Output the [x, y] coordinate of the center of the cell containing the given text.  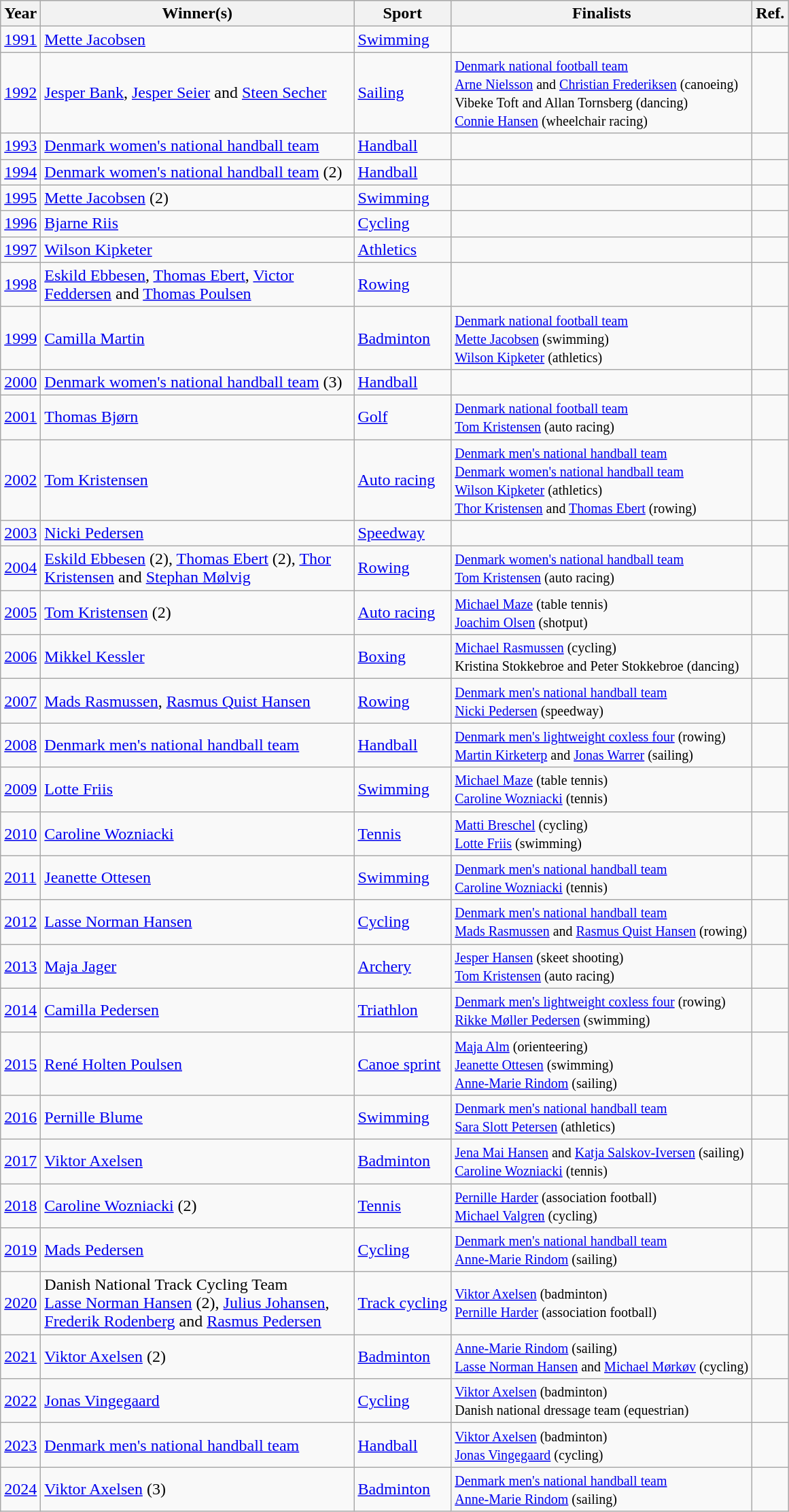
2015 [20, 1063]
2016 [20, 1117]
2020 [20, 1303]
2000 [20, 382]
Speedway [402, 533]
René Holten Poulsen [197, 1063]
Viktor Axelsen (badminton) Jonas Vingegaard (cycling) [602, 1445]
Boxing [402, 656]
Viktor Axelsen [197, 1161]
Denmark men's national handball team Anne-Marie Rindom (sailing) [602, 1250]
Nicki Pedersen [197, 533]
Denmark men's national handball team Caroline Wozniacki (tennis) [602, 878]
1992 [20, 92]
Winner(s) [197, 14]
2023 [20, 1445]
Jesper Bank, Jesper Seier and Steen Secher [197, 92]
Archery [402, 966]
Track cycling [402, 1303]
Triathlon [402, 1010]
Pernille Harder (association football) Michael Valgren (cycling) [602, 1206]
1995 [20, 198]
Wilson Kipketer [197, 249]
Denmark men's lightweight coxless four (rowing) Rikke Møller Pedersen (swimming) [602, 1010]
2019 [20, 1250]
2009 [20, 790]
Sport [402, 14]
Thomas Bjørn [197, 417]
2021 [20, 1356]
Caroline Wozniacki (2) [197, 1206]
Denmark men's national handball team Nicki Pedersen (speedway) [602, 701]
2003 [20, 533]
Tom Kristensen [197, 480]
2012 [20, 921]
Anne-Marie Rindom (sailing) Lasse Norman Hansen and Michael Mørkøv (cycling) [602, 1356]
Michael Maze (table tennis) Joachim Olsen (shotput) [602, 613]
Eskild Ebbesen (2), Thomas Ebert (2), Thor Kristensen and Stephan Mølvig [197, 568]
Denmark men's national handball teamAnne-Marie Rindom (sailing) [602, 1490]
Denmark women's national handball team (3) [197, 382]
2002 [20, 480]
Denmark men's national handball team Denmark women's national handball team Wilson Kipketer (athletics) Thor Kristensen and Thomas Ebert (rowing) [602, 480]
Denmark national football team Mette Jacobsen (swimming) Wilson Kipketer (athletics) [602, 338]
Golf [402, 417]
2017 [20, 1161]
Lotte Friis [197, 790]
Mads Pedersen [197, 1250]
Matti Breschel (cycling) Lotte Friis (swimming) [602, 833]
1991 [20, 39]
Denmark men's national handball team Mads Rasmussen and Rasmus Quist Hansen (rowing) [602, 921]
2022 [20, 1401]
Jesper Hansen (skeet shooting) Tom Kristensen (auto racing) [602, 966]
Sailing [402, 92]
Denmark women's national handball team [197, 146]
Danish National Track Cycling TeamLasse Norman Hansen (2), Julius Johansen, Frederik Rodenberg and Rasmus Pedersen [197, 1303]
Bjarne Riis [197, 224]
Athletics [402, 249]
Denmark women's national handball team (2) [197, 172]
2006 [20, 656]
Eskild Ebbesen, Thomas Ebert, Victor Feddersen and Thomas Poulsen [197, 284]
Mads Rasmussen, Rasmus Quist Hansen [197, 701]
Year [20, 14]
Tom Kristensen (2) [197, 613]
1996 [20, 224]
1997 [20, 249]
Mette Jacobsen [197, 39]
1993 [20, 146]
Viktor Axelsen (badminton) Danish national dressage team (equestrian) [602, 1401]
2011 [20, 878]
Denmark national football team Tom Kristensen (auto racing) [602, 417]
Camilla Martin [197, 338]
2014 [20, 1010]
Mikkel Kessler [197, 656]
2008 [20, 745]
Michael Maze (table tennis) Caroline Wozniacki (tennis) [602, 790]
Ref. [771, 14]
Viktor Axelsen (badminton)Pernille Harder (association football) [602, 1303]
Viktor Axelsen (2) [197, 1356]
Jeanette Ottesen [197, 878]
Camilla Pedersen [197, 1010]
Pernille Blume [197, 1117]
2007 [20, 701]
Maja Alm (orienteering) Jeanette Ottesen (swimming) Anne-Marie Rindom (sailing) [602, 1063]
Michael Rasmussen (cycling) Kristina Stokkebroe and Peter Stokkebroe (dancing) [602, 656]
2005 [20, 613]
2024 [20, 1490]
1998 [20, 284]
2013 [20, 966]
Denmark men's national handball team Sara Slott Petersen (athletics) [602, 1117]
Canoe sprint [402, 1063]
Jena Mai Hansen and Katja Salskov-Iversen (sailing) Caroline Wozniacki (tennis) [602, 1161]
Lasse Norman Hansen [197, 921]
Mette Jacobsen (2) [197, 198]
2001 [20, 417]
Caroline Wozniacki [197, 833]
2010 [20, 833]
1999 [20, 338]
1994 [20, 172]
Jonas Vingegaard [197, 1401]
2004 [20, 568]
Maja Jager [197, 966]
Viktor Axelsen (3) [197, 1490]
2018 [20, 1206]
Denmark men's lightweight coxless four (rowing) Martin Kirketerp and Jonas Warrer (sailing) [602, 745]
Denmark women's national handball team Tom Kristensen (auto racing) [602, 568]
Finalists [602, 14]
